Scan for the cell matching the given text and deliver its (x, y) coordinate at center. 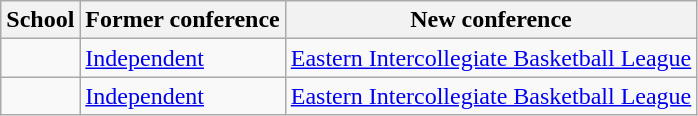
New conference (491, 20)
School (40, 20)
Former conference (182, 20)
